Capture the cell that displays the provided text and extract its (x, y) central coordinate. 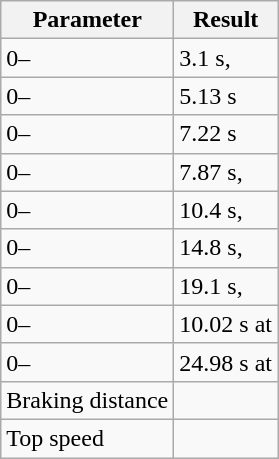
10.4 s, (226, 210)
24.98 s at (226, 362)
Top speed (88, 438)
Result (226, 20)
5.13 s (226, 96)
19.1 s, (226, 286)
7.22 s (226, 134)
Braking distance (88, 400)
10.02 s at (226, 324)
14.8 s, (226, 248)
3.1 s, (226, 58)
7.87 s, (226, 172)
Parameter (88, 20)
